Find where the given text appears and provide that cell's center as (X, Y) coordinate. 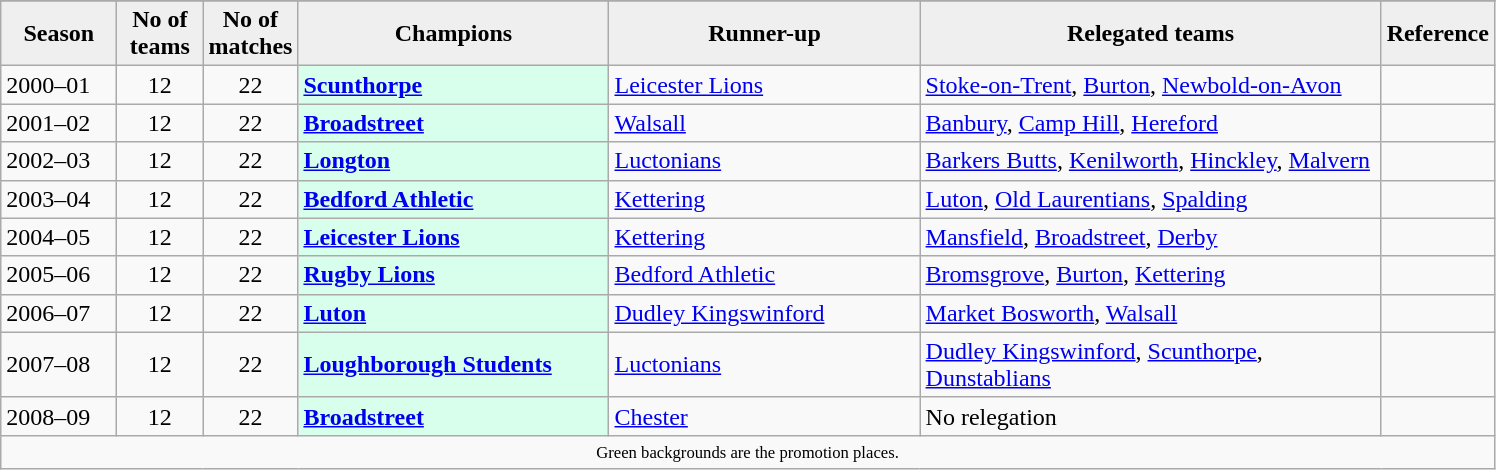
Champions (454, 34)
Banbury, Camp Hill, Hereford (1150, 123)
Mansfield, Broadstreet, Derby (1150, 237)
Walsall (764, 123)
2007–08 (59, 364)
Dudley Kingswinford (764, 313)
Luton, Old Laurentians, Spalding (1150, 199)
Dudley Kingswinford, Scunthorpe, Dunstablians (1150, 364)
Reference (1438, 34)
2001–02 (59, 123)
No of matches (250, 34)
2004–05 (59, 237)
2002–03 (59, 161)
2003–04 (59, 199)
Loughborough Students (454, 364)
Barkers Butts, Kenilworth, Hinckley, Malvern (1150, 161)
2005–06 (59, 275)
2008–09 (59, 416)
Chester (764, 416)
Season (59, 34)
No relegation (1150, 416)
2000–01 (59, 85)
Luton (454, 313)
Market Bosworth, Walsall (1150, 313)
Runner-up (764, 34)
2006–07 (59, 313)
Scunthorpe (454, 85)
No of teams (160, 34)
Green backgrounds are the promotion places. (748, 452)
Bromsgrove, Burton, Kettering (1150, 275)
Rugby Lions (454, 275)
Stoke-on-Trent, Burton, Newbold-on-Avon (1150, 85)
Relegated teams (1150, 34)
Longton (454, 161)
